Return [x, y] of the center of cell containing provided text 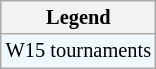
Legend [78, 17]
W15 tournaments [78, 51]
